Locate the cell with the specified text and output its [X, Y] center coordinate. 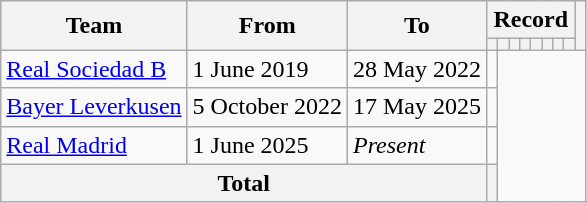
Total [244, 183]
1 June 2025 [267, 145]
5 October 2022 [267, 107]
28 May 2022 [416, 69]
1 June 2019 [267, 69]
Present [416, 145]
Bayer Leverkusen [94, 107]
From [267, 26]
Real Sociedad B [94, 69]
Record [530, 20]
17 May 2025 [416, 107]
To [416, 26]
Real Madrid [94, 145]
Team [94, 26]
